Provide the (X, Y) coordinate of the cell's center where the given text is located.  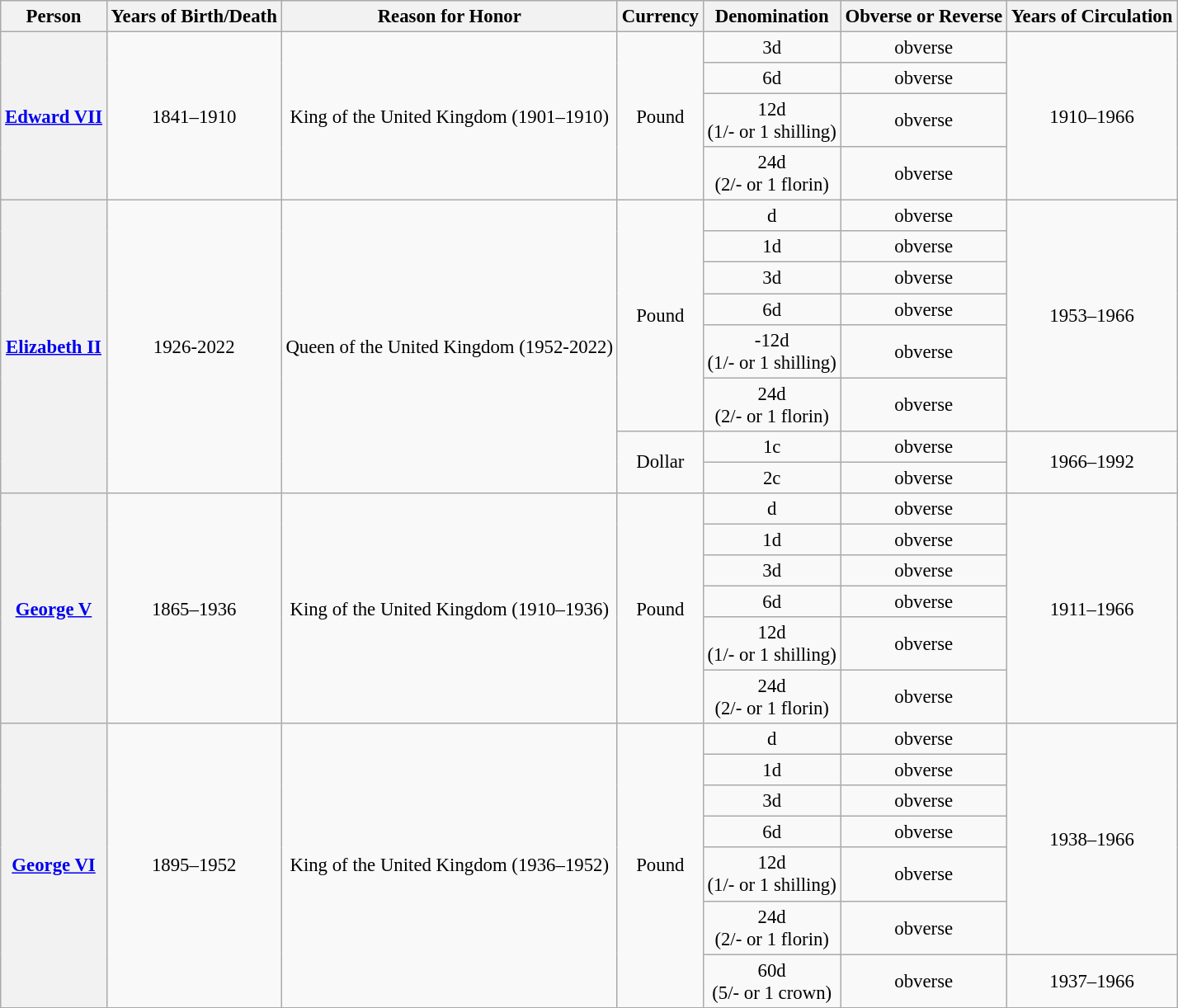
Years of Birth/Death (194, 16)
1937–1966 (1091, 982)
King of the United Kingdom (1901–1910) (449, 116)
Edward VII (54, 116)
Years of Circulation (1091, 16)
1953–1966 (1091, 316)
1911–1966 (1091, 609)
1895–1952 (194, 865)
Elizabeth II (54, 346)
1926-2022 (194, 346)
George VI (54, 865)
Queen of the United Kingdom (1952-2022) (449, 346)
1938–1966 (1091, 839)
Currency (660, 16)
1865–1936 (194, 609)
2c (772, 478)
-12d(1/- or 1 shilling) (772, 351)
King of the United Kingdom (1936–1952) (449, 865)
1966–1992 (1091, 462)
George V (54, 609)
1841–1910 (194, 116)
Person (54, 16)
Obverse or Reverse (924, 16)
King of the United Kingdom (1910–1936) (449, 609)
Dollar (660, 462)
Denomination (772, 16)
1910–1966 (1091, 116)
Reason for Honor (449, 16)
1c (772, 446)
60d(5/- or 1 crown) (772, 982)
